Scan for the cell matching the given text and deliver its (X, Y) coordinate at center. 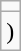
) (10, 31)
